Provide the [x, y] coordinate of the cell's center where the given text is located.  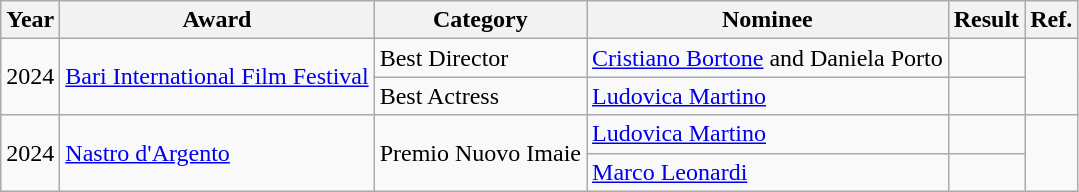
Best Director [480, 58]
Nastro d'Argento [217, 153]
Marco Leonardi [768, 172]
Ref. [1052, 20]
Nominee [768, 20]
Year [30, 20]
Bari International Film Festival [217, 77]
Category [480, 20]
Award [217, 20]
Cristiano Bortone and Daniela Porto [768, 58]
Result [986, 20]
Premio Nuovo Imaie [480, 153]
Best Actress [480, 96]
